Provide the [X, Y] coordinate of the cell's center where the given text is located.  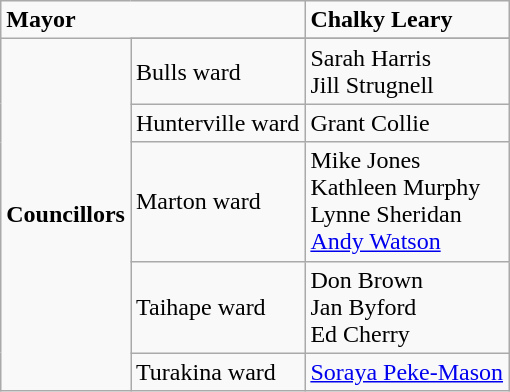
Councillors [66, 215]
Don BrownJan ByfordEd Cherry [407, 307]
Grant Collie [407, 123]
Chalky Leary [407, 20]
Soraya Peke-Mason [407, 372]
Marton ward [217, 202]
Bulls ward [217, 72]
Turakina ward [217, 372]
Mayor [153, 20]
Hunterville ward [217, 123]
Sarah HarrisJill Strugnell [407, 72]
Taihape ward [217, 307]
Mike JonesKathleen MurphyLynne SheridanAndy Watson [407, 202]
